Detect which cell encompasses the target text, then output its (X, Y) center coordinate. 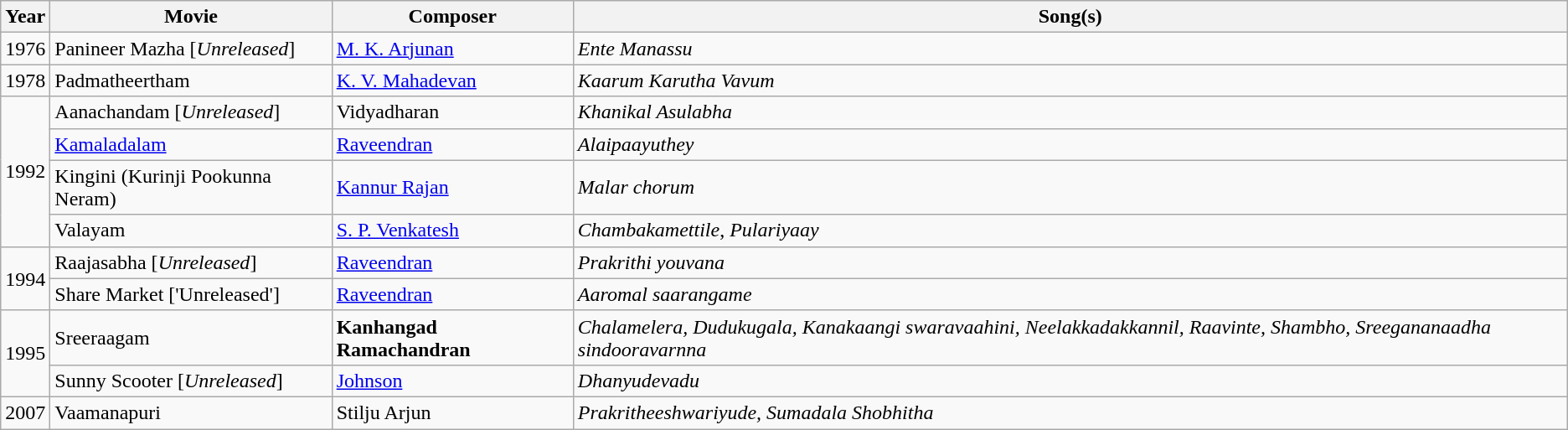
Kannur Rajan (452, 188)
Dhanyudevadu (1070, 381)
2007 (25, 412)
Prakrithi youvana (1070, 262)
Kingini (Kurinji Pookunna Neram) (191, 188)
Song(s) (1070, 17)
1992 (25, 171)
Chambakamettile, Pulariyaay (1070, 231)
M. K. Arjunan (452, 49)
Khanikal Asulabha (1070, 112)
Ente Manassu (1070, 49)
K. V. Mahadevan (452, 80)
1978 (25, 80)
Raajasabha [Unreleased] (191, 262)
Sreeraagam (191, 337)
Stilju Arjun (452, 412)
Malar chorum (1070, 188)
Vaamanapuri (191, 412)
Chalamelera, Dudukugala, Kanakaangi swaravaahini, Neelakkadakkannil, Raavinte, Shambho, Sreegananaadha sindooravarnna (1070, 337)
Kamaladalam (191, 144)
S. P. Venkatesh (452, 231)
Prakritheeshwariyude, Sumadala Shobhitha (1070, 412)
Johnson (452, 381)
1995 (25, 354)
Movie (191, 17)
Aaromal saarangame (1070, 294)
Kaarum Karutha Vavum (1070, 80)
Share Market ['Unreleased'] (191, 294)
1994 (25, 278)
Padmatheertham (191, 80)
Vidyadharan (452, 112)
1976 (25, 49)
Alaipaayuthey (1070, 144)
Aanachandam [Unreleased] (191, 112)
Year (25, 17)
Kanhangad Ramachandran (452, 337)
Composer (452, 17)
Valayam (191, 231)
Panineer Mazha [Unreleased] (191, 49)
Sunny Scooter [Unreleased] (191, 381)
